For the text-containing cell, return its midpoint in [X, Y] coordinate format. 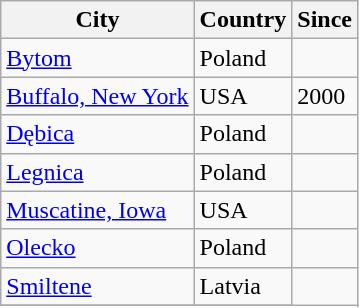
Latvia [243, 286]
Olecko [98, 248]
2000 [325, 96]
City [98, 20]
Since [325, 20]
Legnica [98, 172]
Smiltene [98, 286]
Muscatine, Iowa [98, 210]
Country [243, 20]
Dębica [98, 134]
Bytom [98, 58]
Buffalo, New York [98, 96]
